Pinpoint the cell where the given text exists, returning its (x, y) midpoint coordinate. 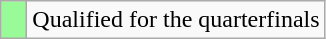
Qualified for the quarterfinals (176, 20)
